Capture the cell that displays the provided text and extract its (X, Y) central coordinate. 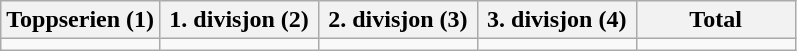
Toppserien (1) (80, 20)
1. divisjon (2) (240, 20)
Total (716, 20)
2. divisjon (3) (398, 20)
3. divisjon (4) (556, 20)
